Locate the cell with the specified text and output its [X, Y] center coordinate. 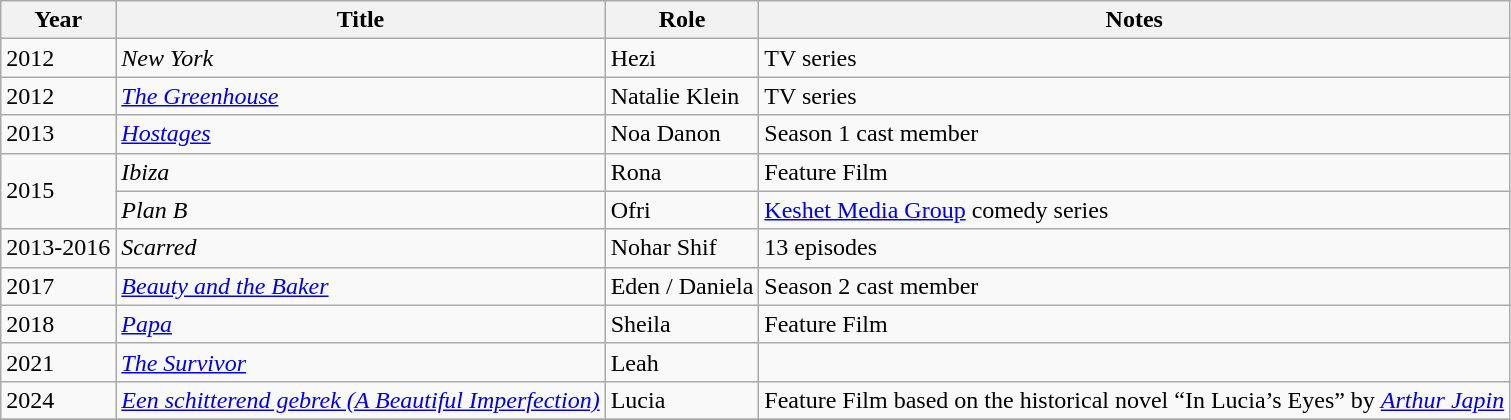
2013-2016 [58, 248]
Papa [360, 324]
Eden / Daniela [682, 286]
Hostages [360, 134]
2024 [58, 400]
Lucia [682, 400]
Season 2 cast member [1134, 286]
Season 1 cast member [1134, 134]
Hezi [682, 58]
2018 [58, 324]
Keshet Media Group comedy series [1134, 210]
Nohar Shif [682, 248]
Ibiza [360, 172]
Rona [682, 172]
2013 [58, 134]
13 episodes [1134, 248]
Sheila [682, 324]
New York [360, 58]
Notes [1134, 20]
Een schitterend gebrek (A Beautiful Imperfection) [360, 400]
Scarred [360, 248]
Noa Danon [682, 134]
Plan B [360, 210]
2017 [58, 286]
Beauty and the Baker [360, 286]
2015 [58, 191]
Year [58, 20]
The Greenhouse [360, 96]
Title [360, 20]
Role [682, 20]
Natalie Klein [682, 96]
Leah [682, 362]
Feature Film based on the historical novel “In Lucia’s Eyes” by Arthur Japin [1134, 400]
The Survivor [360, 362]
2021 [58, 362]
Ofri [682, 210]
